For the text-containing cell, return its midpoint in [X, Y] coordinate format. 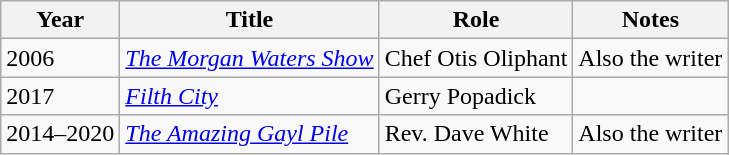
Gerry Popadick [476, 96]
Chef Otis Oliphant [476, 58]
Filth City [250, 96]
Title [250, 20]
2006 [60, 58]
Rev. Dave White [476, 134]
2014–2020 [60, 134]
The Morgan Waters Show [250, 58]
The Amazing Gayl Pile [250, 134]
Notes [650, 20]
Role [476, 20]
2017 [60, 96]
Year [60, 20]
